Return [x, y] of the center of cell containing provided text 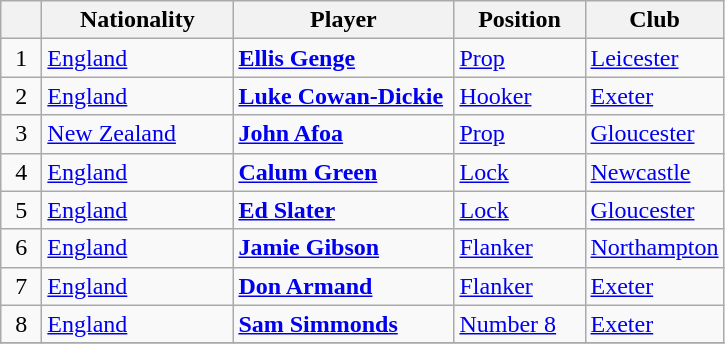
John Afoa [344, 134]
Player [344, 20]
Nationality [138, 20]
7 [22, 286]
Position [520, 20]
Don Armand [344, 286]
Hooker [520, 96]
Ellis Genge [344, 58]
2 [22, 96]
4 [22, 172]
Ed Slater [344, 210]
3 [22, 134]
Luke Cowan-Dickie [344, 96]
Leicester [654, 58]
Jamie Gibson [344, 248]
8 [22, 324]
Newcastle [654, 172]
6 [22, 248]
Northampton [654, 248]
1 [22, 58]
New Zealand [138, 134]
Sam Simmonds [344, 324]
Number 8 [520, 324]
5 [22, 210]
Club [654, 20]
Calum Green [344, 172]
